Find where the given text appears and provide that cell's center as (x, y) coordinate. 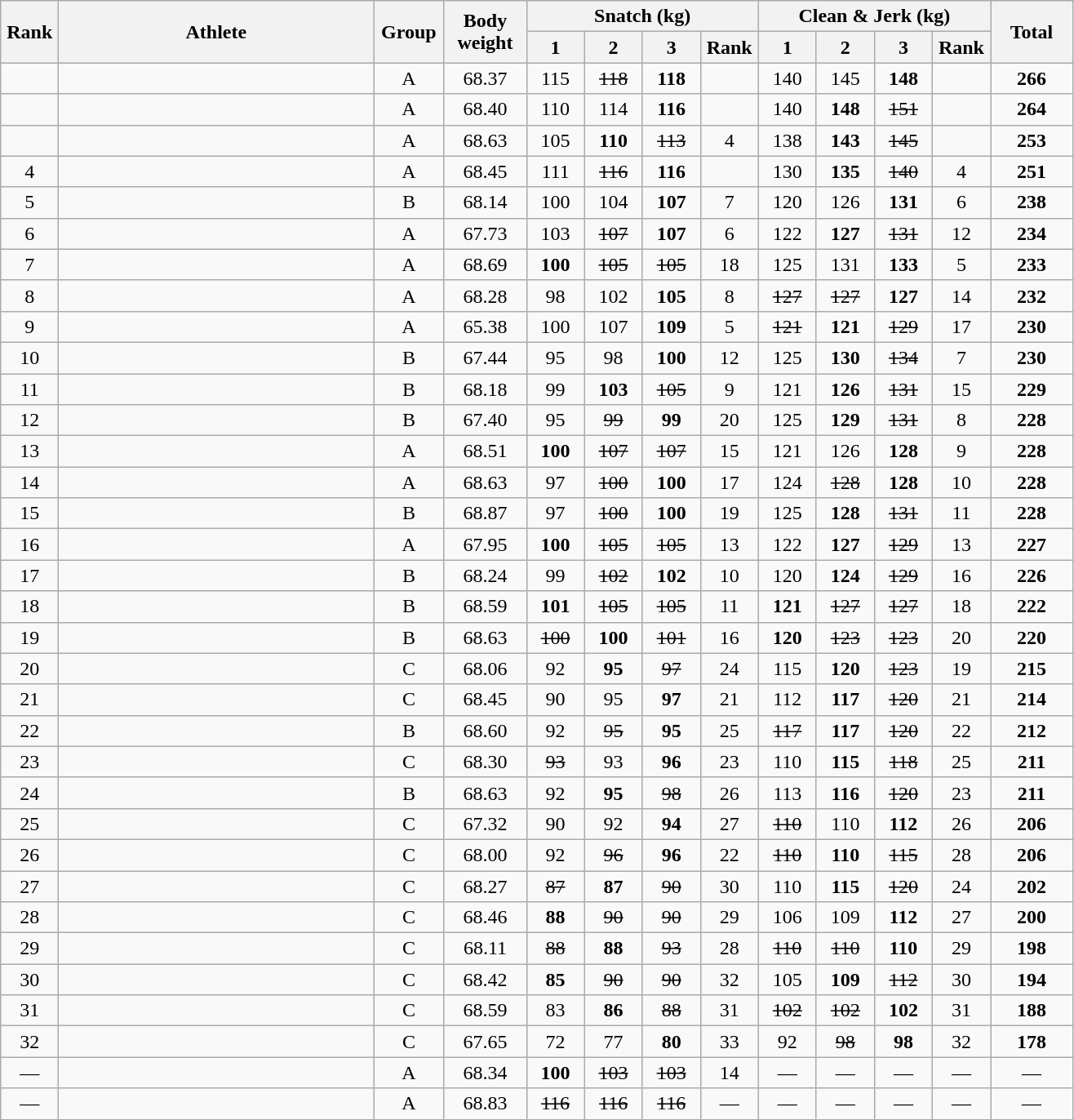
214 (1032, 700)
264 (1032, 109)
68.87 (485, 513)
67.40 (485, 420)
202 (1032, 886)
86 (614, 1011)
Total (1032, 32)
135 (845, 171)
227 (1032, 544)
77 (614, 1042)
104 (614, 202)
67.95 (485, 544)
212 (1032, 731)
232 (1032, 296)
68.83 (485, 1104)
68.27 (485, 886)
226 (1032, 576)
188 (1032, 1011)
68.37 (485, 78)
67.73 (485, 233)
200 (1032, 918)
106 (787, 918)
68.14 (485, 202)
68.46 (485, 918)
68.00 (485, 855)
253 (1032, 140)
65.38 (485, 327)
68.34 (485, 1073)
68.60 (485, 731)
198 (1032, 949)
68.28 (485, 296)
178 (1032, 1042)
83 (555, 1011)
Group (409, 32)
68.30 (485, 762)
215 (1032, 669)
68.51 (485, 451)
Body weight (485, 32)
68.69 (485, 264)
194 (1032, 980)
Athlete (216, 32)
68.42 (485, 980)
Snatch (kg) (642, 16)
229 (1032, 389)
68.06 (485, 669)
151 (903, 109)
143 (845, 140)
72 (555, 1042)
85 (555, 980)
111 (555, 171)
266 (1032, 78)
68.24 (485, 576)
133 (903, 264)
68.11 (485, 949)
68.18 (485, 389)
222 (1032, 607)
238 (1032, 202)
220 (1032, 638)
68.40 (485, 109)
Clean & Jerk (kg) (874, 16)
94 (671, 824)
33 (730, 1042)
67.32 (485, 824)
134 (903, 358)
67.65 (485, 1042)
80 (671, 1042)
233 (1032, 264)
114 (614, 109)
234 (1032, 233)
67.44 (485, 358)
138 (787, 140)
251 (1032, 171)
